From the cell containing the given text, extract its center point as [X, Y] coordinate. 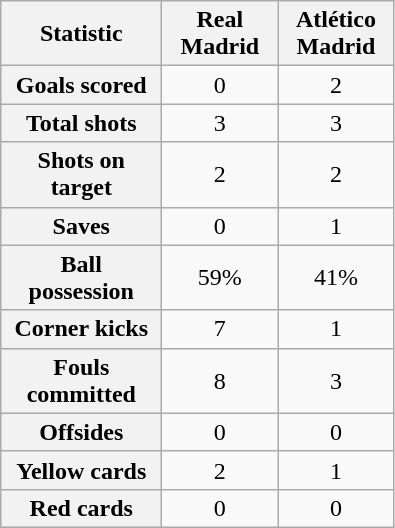
41% [336, 278]
Fouls committed [82, 380]
Real Madrid [220, 34]
Ball possession [82, 278]
Red cards [82, 508]
Statistic [82, 34]
Saves [82, 226]
Atlético Madrid [336, 34]
Total shots [82, 123]
Goals scored [82, 85]
Shots on target [82, 174]
Offsides [82, 432]
Corner kicks [82, 329]
7 [220, 329]
Yellow cards [82, 470]
8 [220, 380]
59% [220, 278]
